Locate the cell with the specified text and output its [x, y] center coordinate. 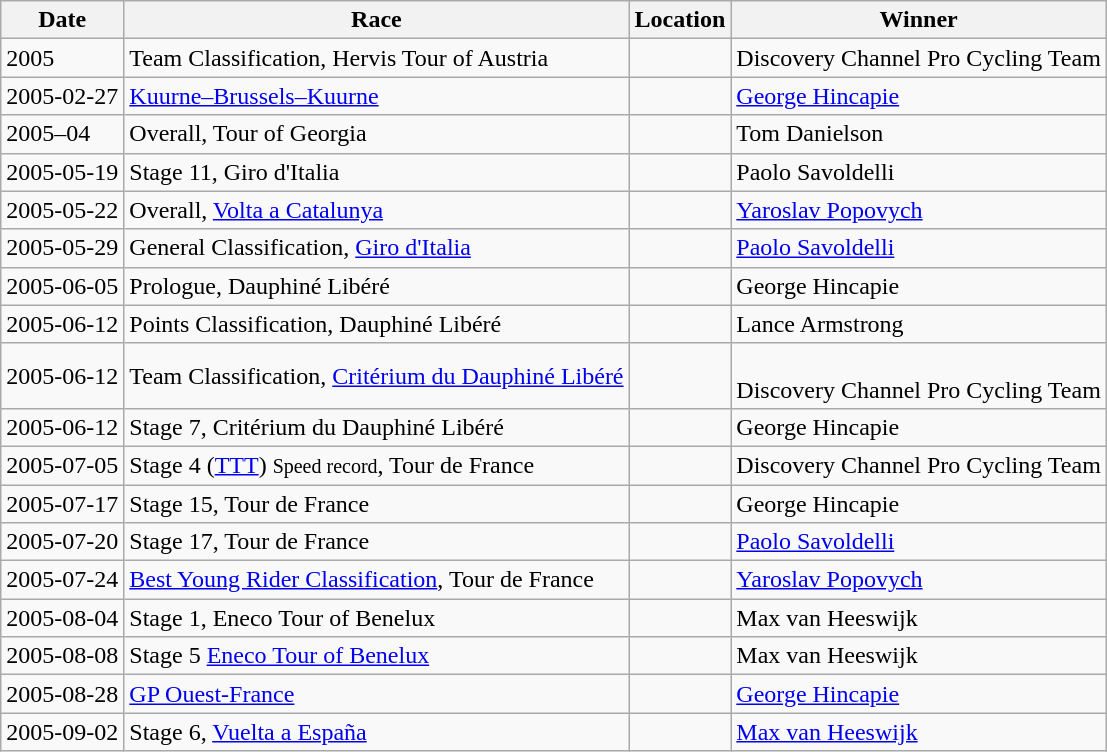
Stage 4 (TTT) Speed record, Tour de France [376, 465]
2005-07-20 [62, 542]
2005 [62, 58]
Date [62, 20]
Team Classification, Hervis Tour of Austria [376, 58]
2005-07-05 [62, 465]
Points Classification, Dauphiné Libéré [376, 324]
GP Ouest-France [376, 694]
Stage 17, Tour de France [376, 542]
Kuurne–Brussels–Kuurne [376, 96]
Stage 7, Critérium du Dauphiné Libéré [376, 427]
Stage 15, Tour de France [376, 503]
Winner [919, 20]
Best Young Rider Classification, Tour de France [376, 580]
Overall, Tour of Georgia [376, 134]
2005-07-17 [62, 503]
2005-07-24 [62, 580]
Race [376, 20]
Overall, Volta a Catalunya [376, 210]
2005-05-29 [62, 248]
General Classification, Giro d'Italia [376, 248]
Team Classification, Critérium du Dauphiné Libéré [376, 376]
Tom Danielson [919, 134]
Stage 1, Eneco Tour of Benelux [376, 618]
2005-06-05 [62, 286]
Stage 11, Giro d'Italia [376, 172]
2005-08-04 [62, 618]
Lance Armstrong [919, 324]
Stage 5 Eneco Tour of Benelux [376, 656]
2005-09-02 [62, 732]
Prologue, Dauphiné Libéré [376, 286]
Location [680, 20]
2005-08-28 [62, 694]
2005-05-19 [62, 172]
2005–04 [62, 134]
2005-08-08 [62, 656]
2005-05-22 [62, 210]
Stage 6, Vuelta a España [376, 732]
2005-02-27 [62, 96]
